Locate the cell with the specified text and output its [X, Y] center coordinate. 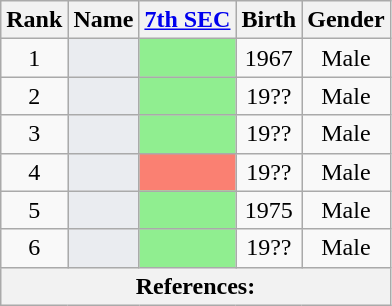
7th SEC [188, 20]
5 [34, 210]
Rank [34, 20]
References: [196, 286]
1 [34, 58]
Birth [269, 20]
4 [34, 172]
1967 [269, 58]
3 [34, 134]
Gender [346, 20]
1975 [269, 210]
Name [104, 20]
6 [34, 248]
2 [34, 96]
